Identify which cell holds the provided text, then report its (x, y) central coordinate. 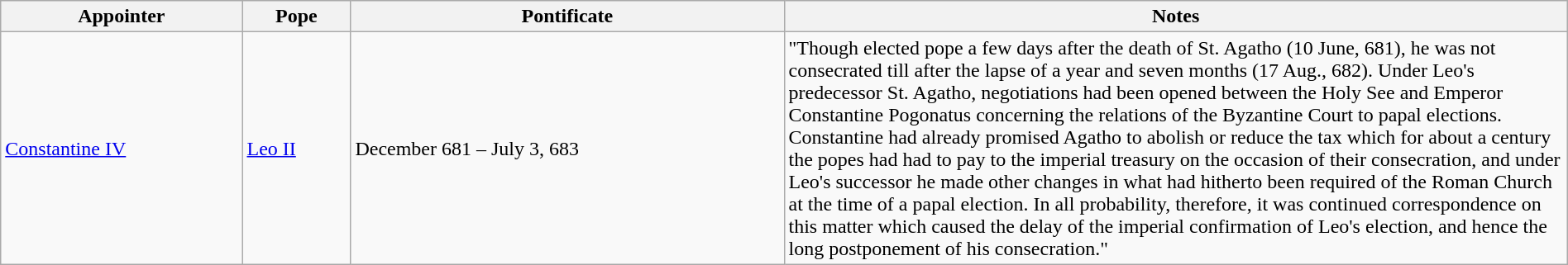
Notes (1176, 17)
Pope (296, 17)
December 681 – July 3, 683 (567, 149)
Constantine IV (122, 149)
Leo II (296, 149)
Pontificate (567, 17)
Appointer (122, 17)
